Output the (x, y) coordinate of the center of the cell containing the given text.  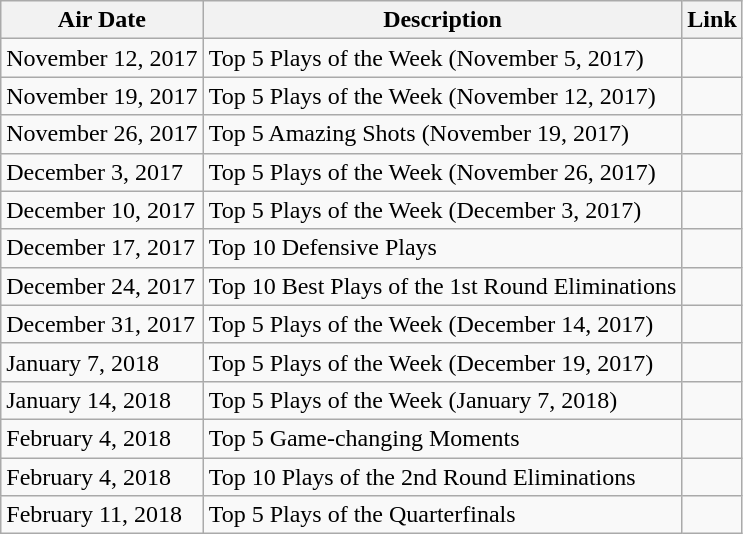
Top 5 Plays of the Week (December 3, 2017) (442, 210)
December 3, 2017 (102, 172)
Top 5 Plays of the Week (December 19, 2017) (442, 362)
Top 5 Plays of the Week (December 14, 2017) (442, 324)
Top 5 Plays of the Week (November 26, 2017) (442, 172)
Top 10 Defensive Plays (442, 248)
Top 10 Plays of the 2nd Round Eliminations (442, 477)
Top 5 Plays of the Week (November 12, 2017) (442, 96)
December 24, 2017 (102, 286)
November 19, 2017 (102, 96)
Top 5 Game-changing Moments (442, 438)
November 26, 2017 (102, 134)
Top 5 Amazing Shots (November 19, 2017) (442, 134)
December 31, 2017 (102, 324)
January 14, 2018 (102, 400)
January 7, 2018 (102, 362)
Top 5 Plays of the Quarterfinals (442, 515)
November 12, 2017 (102, 58)
Top 5 Plays of the Week (November 5, 2017) (442, 58)
February 11, 2018 (102, 515)
Top 5 Plays of the Week (January 7, 2018) (442, 400)
Top 10 Best Plays of the 1st Round Eliminations (442, 286)
Description (442, 20)
December 10, 2017 (102, 210)
December 17, 2017 (102, 248)
Link (712, 20)
Air Date (102, 20)
